Scan for the cell matching the given text and deliver its [X, Y] coordinate at center. 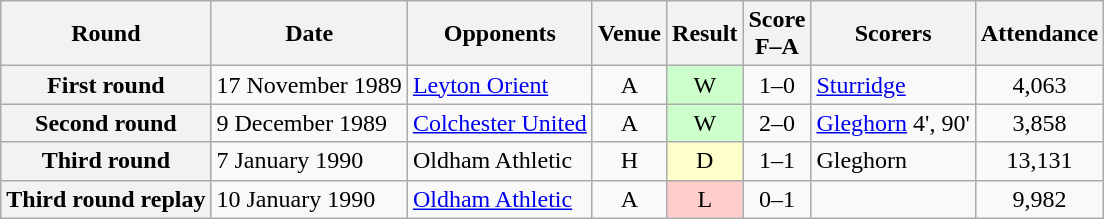
Gleghorn 4', 90' [893, 123]
Second round [106, 123]
2–0 [777, 123]
H [629, 161]
3,858 [1039, 123]
1–1 [777, 161]
17 November 1989 [309, 85]
Date [309, 34]
Leyton Orient [500, 85]
Third round [106, 161]
Venue [629, 34]
First round [106, 85]
Gleghorn [893, 161]
4,063 [1039, 85]
10 January 1990 [309, 199]
13,131 [1039, 161]
Opponents [500, 34]
Result [705, 34]
ScoreF–A [777, 34]
Attendance [1039, 34]
Colchester United [500, 123]
Third round replay [106, 199]
7 January 1990 [309, 161]
Scorers [893, 34]
L [705, 199]
D [705, 161]
Round [106, 34]
9,982 [1039, 199]
1–0 [777, 85]
9 December 1989 [309, 123]
0–1 [777, 199]
Sturridge [893, 85]
